Identify which cell holds the provided text, then report its [x, y] central coordinate. 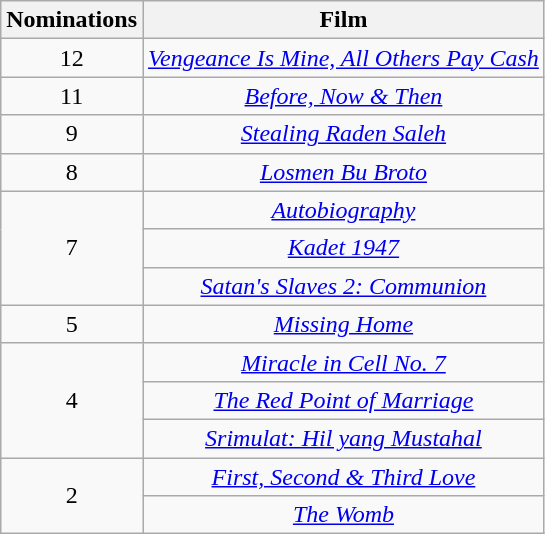
4 [72, 400]
First, Second & Third Love [343, 477]
11 [72, 96]
Stealing Raden Saleh [343, 134]
2 [72, 496]
8 [72, 172]
Kadet 1947 [343, 248]
Srimulat: Hil yang Mustahal [343, 438]
Film [343, 20]
9 [72, 134]
Vengeance Is Mine, All Others Pay Cash [343, 58]
Before, Now & Then [343, 96]
Satan's Slaves 2: Communion [343, 286]
Autobiography [343, 210]
12 [72, 58]
The Red Point of Marriage [343, 400]
Miracle in Cell No. 7 [343, 362]
The Womb [343, 515]
Losmen Bu Broto [343, 172]
7 [72, 248]
5 [72, 324]
Missing Home [343, 324]
Nominations [72, 20]
